Return [X, Y] of the center of cell containing provided text 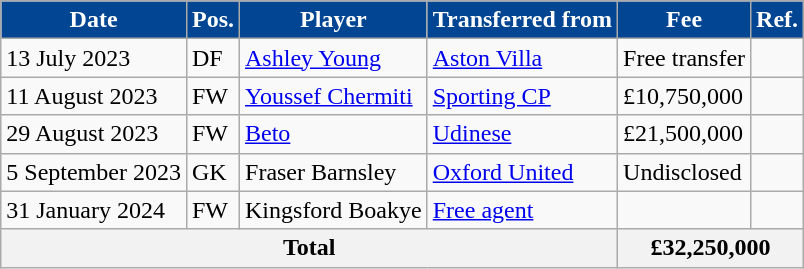
Ref. [778, 20]
13 July 2023 [94, 58]
Aston Villa [522, 58]
Fraser Barnsley [334, 172]
5 September 2023 [94, 172]
Beto [334, 134]
Udinese [522, 134]
£21,500,000 [684, 134]
Youssef Chermiti [334, 96]
£10,750,000 [684, 96]
Pos. [212, 20]
Free agent [522, 210]
Free transfer [684, 58]
11 August 2023 [94, 96]
Sporting CP [522, 96]
DF [212, 58]
Oxford United [522, 172]
Date [94, 20]
31 January 2024 [94, 210]
Player [334, 20]
Total [310, 248]
Ashley Young [334, 58]
Fee [684, 20]
£32,250,000 [711, 248]
GK [212, 172]
29 August 2023 [94, 134]
Kingsford Boakye [334, 210]
Transferred from [522, 20]
Undisclosed [684, 172]
